Extract the (X, Y) coordinate from the center of the cell holding the provided text.  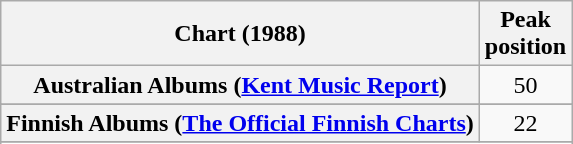
Australian Albums (Kent Music Report) (240, 85)
Peakposition (525, 34)
Chart (1988) (240, 34)
Finnish Albums (The Official Finnish Charts) (240, 123)
22 (525, 123)
50 (525, 85)
